Determine the [X, Y] coordinate at the center of the cell enclosing the given text.  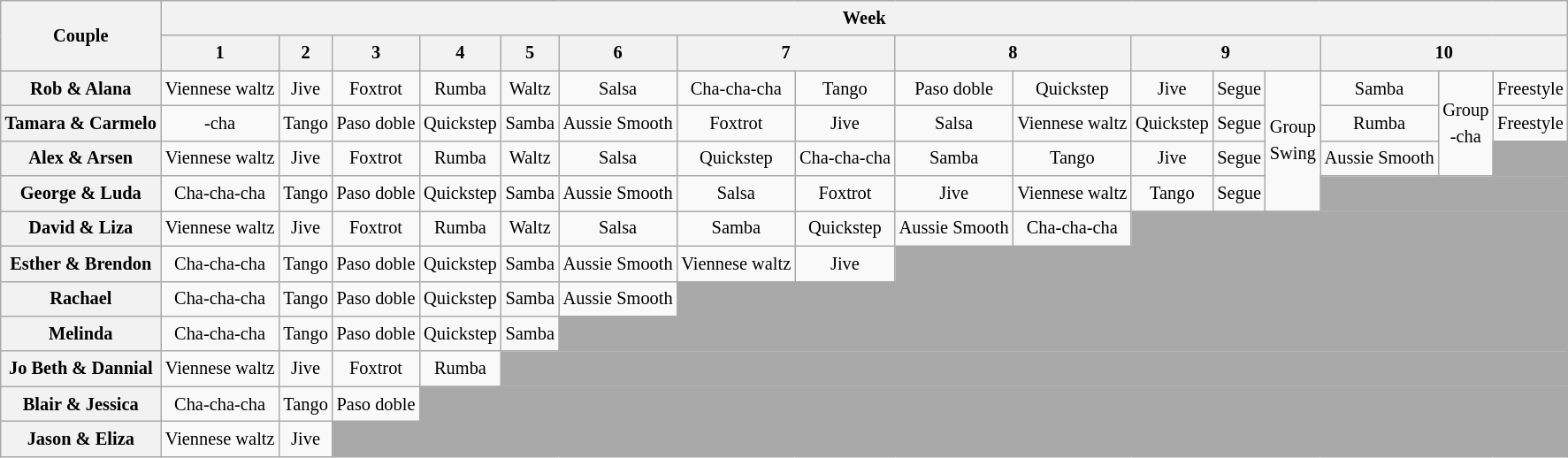
Esther & Brendon [81, 263]
3 [377, 53]
George & Luda [81, 194]
Jason & Eliza [81, 439]
Blair & Jessica [81, 404]
10 [1444, 53]
1 [220, 53]
Alex & Arsen [81, 158]
2 [305, 53]
GroupSwing [1293, 141]
David & Liza [81, 228]
8 [1013, 53]
Couple [81, 35]
Week [865, 18]
Jo Beth & Dannial [81, 369]
Rob & Alana [81, 88]
7 [786, 53]
6 [618, 53]
4 [460, 53]
Melinda [81, 333]
5 [531, 53]
Tamara & Carmelo [81, 123]
9 [1226, 53]
Rachael [81, 299]
Group-cha [1465, 124]
-cha [220, 123]
